For the text-containing cell, return its midpoint in (x, y) coordinate format. 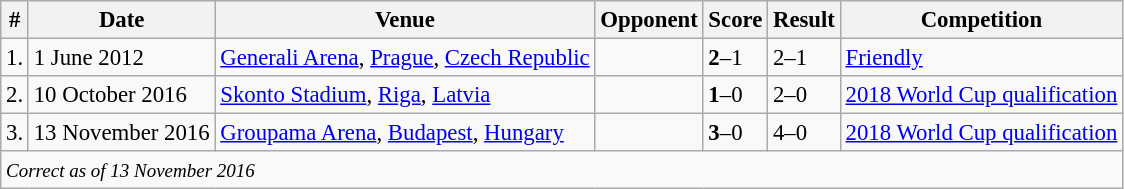
# (15, 20)
Skonto Stadium, Riga, Latvia (405, 95)
3. (15, 133)
Competition (981, 20)
4–0 (804, 133)
3–0 (736, 133)
10 October 2016 (121, 95)
Date (121, 20)
Score (736, 20)
Result (804, 20)
Friendly (981, 58)
Venue (405, 20)
Opponent (649, 20)
1 June 2012 (121, 58)
Correct as of 13 November 2016 (562, 170)
Generali Arena, Prague, Czech Republic (405, 58)
2. (15, 95)
1. (15, 58)
13 November 2016 (121, 133)
Groupama Arena, Budapest, Hungary (405, 133)
1–0 (736, 95)
2–0 (804, 95)
